Find where the given text appears and provide that cell's center as [X, Y] coordinate. 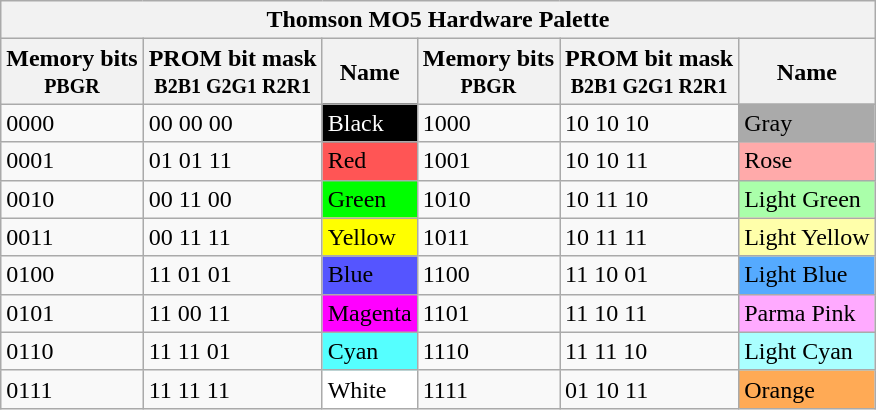
Orange [807, 389]
11 11 01 [232, 351]
1010 [488, 199]
10 10 10 [650, 123]
11 10 01 [650, 275]
Black [370, 123]
10 10 11 [650, 161]
11 11 10 [650, 351]
01 01 11 [232, 161]
0010 [72, 199]
Yellow [370, 237]
11 10 11 [650, 313]
11 11 11 [232, 389]
0000 [72, 123]
1011 [488, 237]
00 11 11 [232, 237]
1001 [488, 161]
10 11 10 [650, 199]
Rose [807, 161]
1000 [488, 123]
Gray [807, 123]
1100 [488, 275]
Parma Pink [807, 313]
Thomson MO5 Hardware Palette [438, 20]
10 11 11 [650, 237]
0011 [72, 237]
White [370, 389]
1110 [488, 351]
Light Cyan [807, 351]
Magenta [370, 313]
Light Yellow [807, 237]
0100 [72, 275]
01 10 11 [650, 389]
Light Green [807, 199]
Blue [370, 275]
Green [370, 199]
0111 [72, 389]
0110 [72, 351]
11 00 11 [232, 313]
1101 [488, 313]
Red [370, 161]
Light Blue [807, 275]
00 11 00 [232, 199]
1111 [488, 389]
Cyan [370, 351]
0101 [72, 313]
00 00 00 [232, 123]
0001 [72, 161]
11 01 01 [232, 275]
